For the text-containing cell, return its midpoint in [x, y] coordinate format. 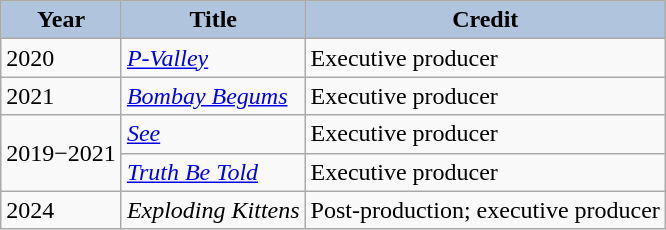
Credit [485, 20]
P-Valley [213, 58]
Post-production; executive producer [485, 210]
2021 [62, 96]
2020 [62, 58]
Bombay Begums [213, 96]
2024 [62, 210]
2019−2021 [62, 153]
Exploding Kittens [213, 210]
See [213, 134]
Truth Be Told [213, 172]
Title [213, 20]
Year [62, 20]
